Pinpoint the cell where the given text exists, returning its [x, y] midpoint coordinate. 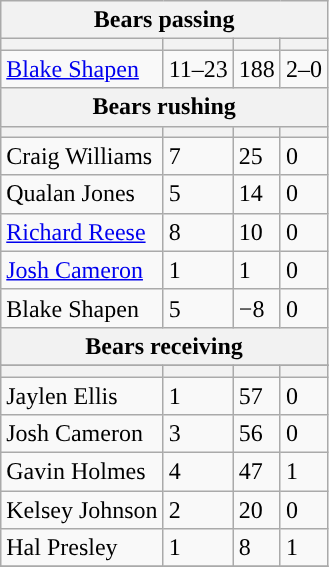
10 [256, 232]
56 [256, 434]
4 [198, 472]
Hal Presley [82, 548]
−8 [256, 308]
2 [198, 510]
47 [256, 472]
Qualan Jones [82, 194]
20 [256, 510]
14 [256, 194]
Bears passing [164, 20]
188 [256, 69]
11–23 [198, 69]
57 [256, 395]
Craig Williams [82, 156]
Bears receiving [164, 346]
Richard Reese [82, 232]
Kelsey Johnson [82, 510]
25 [256, 156]
Bears rushing [164, 107]
2–0 [304, 69]
3 [198, 434]
Gavin Holmes [82, 472]
7 [198, 156]
Jaylen Ellis [82, 395]
